Identify which cell holds the provided text, then report its [x, y] central coordinate. 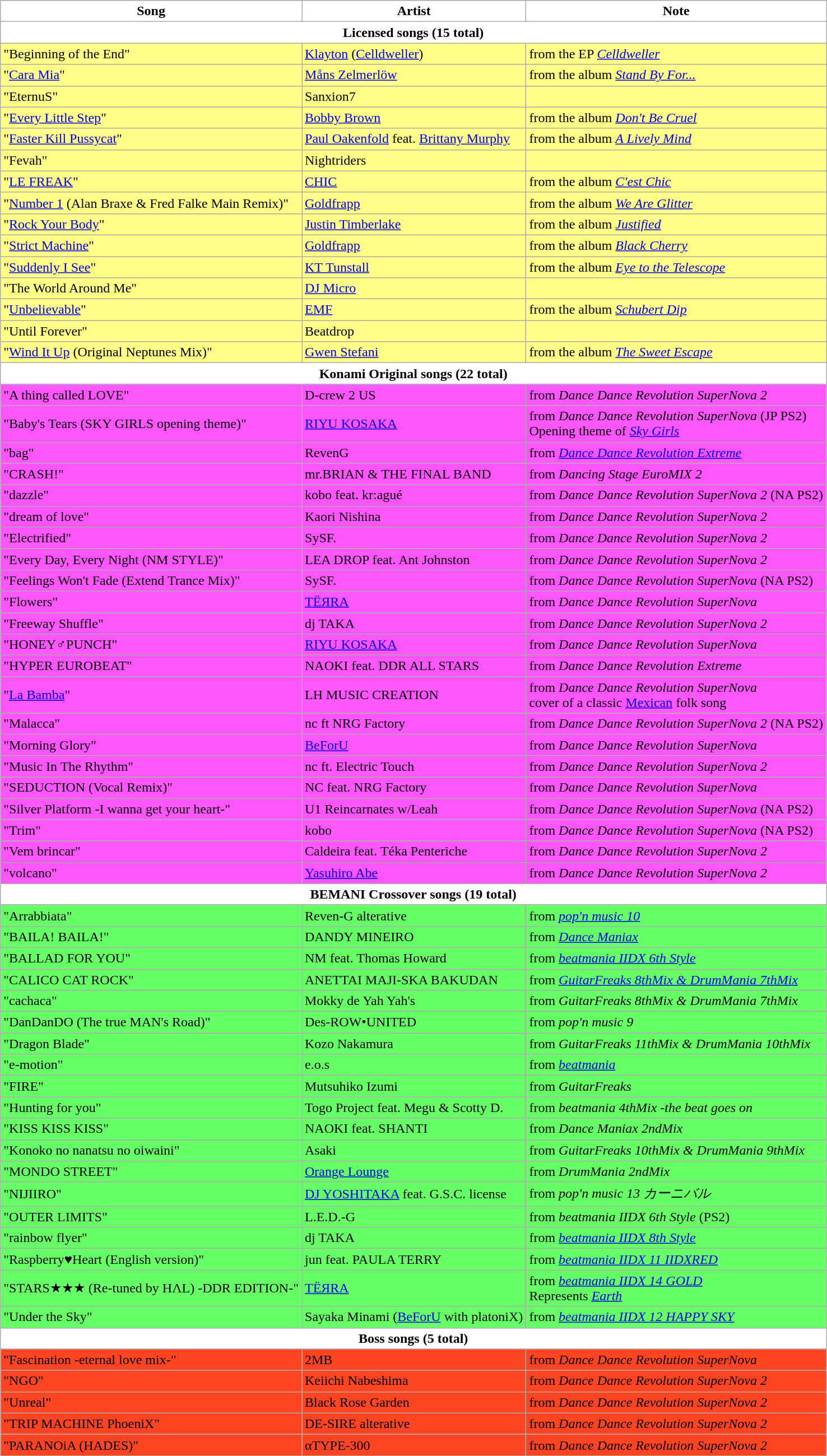
CHIC [413, 182]
TЁЯRA [413, 602]
"Strict Machine" [151, 245]
"Trim" [151, 830]
"Under the Sky" [151, 1317]
e.o.s [413, 1065]
from Dance Maniax [676, 937]
Kaori Nishina [413, 517]
from the album Don't Be Cruel [676, 118]
Sayaka Minami (BeForU with platoniX) [413, 1317]
"BAILA! BAILA!" [151, 937]
"EternuS" [151, 96]
from the album Stand By For... [676, 75]
"Beginning of the End" [151, 54]
"Electrified" [151, 538]
"Vem brincar" [151, 852]
from Dancing Stage EuroMIX 2 [676, 474]
"BALLAD FOR YOU" [151, 958]
Nightriders [413, 160]
"HYPER EUROBEAT" [151, 666]
from beatmania IIDX 6th Style (PS2) [676, 1217]
BEMANI Crossover songs (19 total) [413, 894]
"Konoko no nanatsu no oiwaini" [151, 1150]
"Feelings Won't Fade (Extend Trance Mix)" [151, 580]
U1 Reincarnates w/Leah [413, 809]
"Every Day, Every Night (NM STYLE)" [151, 559]
Reven-G alterative [413, 915]
"KISS KISS KISS" [151, 1129]
"Every Little Step" [151, 118]
"Raspberry♥Heart (English version)" [151, 1259]
from GuitarFreaks [676, 1086]
from beatmania 4thMix -the beat goes on [676, 1108]
"Freeway Shuffle" [151, 624]
Keiichi Nabeshima [413, 1381]
Mutsuhiko Izumi [413, 1086]
"Flowers" [151, 602]
"A thing called LOVE" [151, 395]
2MB [413, 1360]
"Rock Your Body" [151, 224]
Boss songs (5 total) [413, 1338]
"Morning Glory" [151, 745]
nc ft NRG Factory [413, 724]
"CALICO CAT ROCK" [151, 980]
Måns Zelmerlöw [413, 75]
RevenG [413, 453]
"Music In The Rhythm" [151, 766]
EMF [413, 310]
KT Tunstall [413, 267]
LH MUSIC CREATION [413, 695]
Des-ROW•UNITED [413, 1022]
"Baby's Tears (SKY GIRLS opening theme)" [151, 424]
Black Rose Garden [413, 1402]
"TRIP MACHINE PhoeniX" [151, 1424]
"DanDanDO (The true MAN's Road)" [151, 1022]
Artist [413, 11]
jun feat. PAULA TERRY [413, 1259]
from the album A Lively Mind [676, 139]
from the album C'est Chic [676, 182]
from GuitarFreaks 11thMix & DrumMania 10thMix [676, 1044]
Gwen Stefani [413, 352]
TËЯRA [413, 1288]
"dream of love" [151, 517]
"The World Around Me" [151, 289]
Paul Oakenfold feat. Brittany Murphy [413, 139]
from GuitarFreaks 10thMix & DrumMania 9thMix [676, 1150]
"La Bamba" [151, 695]
nc ft. Electric Touch [413, 766]
Sanxion7 [413, 96]
from the album The Sweet Escape [676, 352]
Note [676, 11]
"Number 1 (Alan Braxe & Fred Falke Main Remix)" [151, 203]
from beatmania IIDX 11 IIDXRED [676, 1259]
"Unbelievable" [151, 310]
Bobby Brown [413, 118]
from beatmania [676, 1065]
from beatmania IIDX 6th Style [676, 958]
from pop'n music 13 カーニバル [676, 1194]
"volcano" [151, 873]
from the album Black Cherry [676, 245]
NC feat. NRG Factory [413, 788]
from the album Schubert Dip [676, 310]
"Fascination -eternal love mix-" [151, 1360]
DJ Micro [413, 289]
"Wind It Up (Original Neptunes Mix)" [151, 352]
"SEDUCTION (Vocal Remix)" [151, 788]
D-crew 2 US [413, 395]
"LE FREAK" [151, 182]
"dazzle" [151, 495]
from the EP Celldweller [676, 54]
from beatmania IIDX 14 GOLDRepresents Earth [676, 1288]
"Suddenly I See" [151, 267]
Beatdrop [413, 331]
Caldeira feat. Téka Penteriche [413, 852]
Song [151, 11]
"Faster Kill Pussycat" [151, 139]
"STARS★★★ (Re-tuned by HΛL) -DDR EDITION-" [151, 1288]
"rainbow flyer" [151, 1238]
"bag" [151, 453]
αTYPE-300 [413, 1445]
from the album Eye to the Telescope [676, 267]
NAOKI feat. SHANTI [413, 1129]
LEA DROP feat. Ant Johnston [413, 559]
"cachaca" [151, 1001]
from pop'n music 10 [676, 915]
L.E.D.-G [413, 1217]
"Malacca" [151, 724]
from the album Justified [676, 224]
Licensed songs (15 total) [413, 32]
from Dance Dance Revolution SuperNovacover of a classic Mexican folk song [676, 695]
Justin Timberlake [413, 224]
from beatmania IIDX 8th Style [676, 1238]
"CRASH!" [151, 474]
Orange Lounge [413, 1171]
Togo Project feat. Megu & Scotty D. [413, 1108]
Konami Original songs (22 total) [413, 374]
Klayton (Celldweller) [413, 54]
ANETTAI MAJI-SKA BAKUDAN [413, 980]
DANDY MINEIRO [413, 937]
"Dragon Blade" [151, 1044]
from the album We Are Glitter [676, 203]
"Silver Platform -I wanna get your heart-" [151, 809]
DJ YOSHITAKA feat. G.S.C. license [413, 1194]
"NIJIIRO" [151, 1194]
"FIRE" [151, 1086]
DE-SIRE alterative [413, 1424]
kobo feat. kr:agué [413, 495]
from Dance Maniax 2ndMix [676, 1129]
NAOKI feat. DDR ALL STARS [413, 666]
"HONEY♂PUNCH" [151, 645]
from pop'n music 9 [676, 1022]
NM feat. Thomas Howard [413, 958]
Asaki [413, 1150]
BeForU [413, 745]
"Fevah" [151, 160]
"NGO" [151, 1381]
"PARANOiA (HADES)" [151, 1445]
from Dance Dance Revolution SuperNova (JP PS2)Opening theme of Sky Girls [676, 424]
"Unreal" [151, 1402]
from DrumMania 2ndMix [676, 1171]
Yasuhiro Abe [413, 873]
Mokky de Yah Yah's [413, 1001]
"Cara Mia" [151, 75]
from beatmania IIDX 12 HAPPY SKY [676, 1317]
mr.BRIAN & THE FINAL BAND [413, 474]
"e-motion" [151, 1065]
"Hunting for you" [151, 1108]
"Arrabbiata" [151, 915]
"Until Forever" [151, 331]
"OUTER LIMITS" [151, 1217]
kobo [413, 830]
"MONDO STREET" [151, 1171]
Kozo Nakamura [413, 1044]
